Provide the (x, y) coordinate of the cell's center where the given text is located.  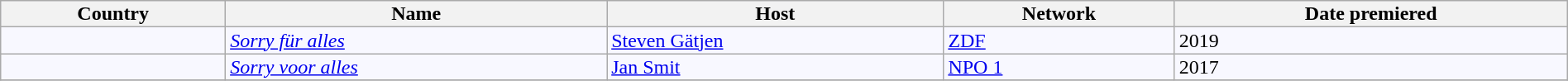
Name (417, 14)
NPO 1 (1059, 67)
Sorry voor alles (417, 67)
Host (776, 14)
Date premiered (1371, 14)
Sorry für alles (417, 40)
Steven Gätjen (776, 40)
ZDF (1059, 40)
Jan Smit (776, 67)
2017 (1371, 67)
Network (1059, 14)
Country (113, 14)
2019 (1371, 40)
